Scan for the cell matching the given text and deliver its [X, Y] coordinate at center. 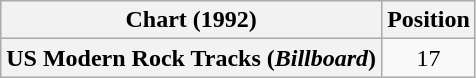
Position [429, 20]
US Modern Rock Tracks (Billboard) [192, 58]
Chart (1992) [192, 20]
17 [429, 58]
